Locate the cell with the specified text and output its (X, Y) center coordinate. 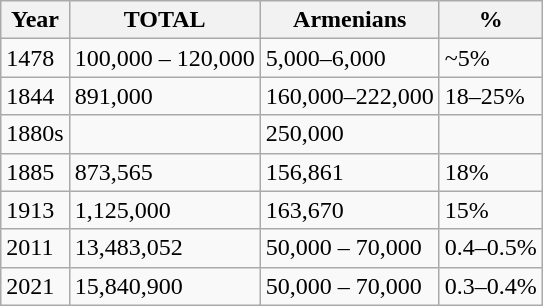
163,670 (350, 210)
Year (35, 20)
13,483,052 (164, 248)
15,840,900 (164, 286)
160,000–222,000 (350, 96)
18% (490, 172)
0.3–0.4% (490, 286)
TOTAL (164, 20)
156,861 (350, 172)
2011 (35, 248)
15% (490, 210)
5,000–6,000 (350, 58)
250,000 (350, 134)
~5% (490, 58)
0.4–0.5% (490, 248)
873,565 (164, 172)
1880s (35, 134)
1478 (35, 58)
100,000 – 120,000 (164, 58)
891,000 (164, 96)
1885 (35, 172)
1913 (35, 210)
1,125,000 (164, 210)
% (490, 20)
1844 (35, 96)
18–25% (490, 96)
Armenians (350, 20)
2021 (35, 286)
